Determine the [X, Y] coordinate at the center of the cell enclosing the given text.  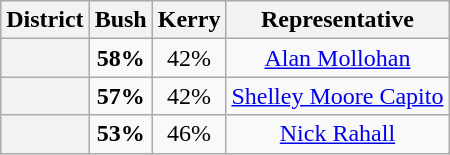
Kerry [189, 20]
Representative [338, 20]
Nick Rahall [338, 134]
57% [120, 96]
Shelley Moore Capito [338, 96]
58% [120, 58]
46% [189, 134]
Alan Mollohan [338, 58]
Bush [120, 20]
District [45, 20]
53% [120, 134]
